Search for the cell housing the specified text and yield its [X, Y] center coordinate. 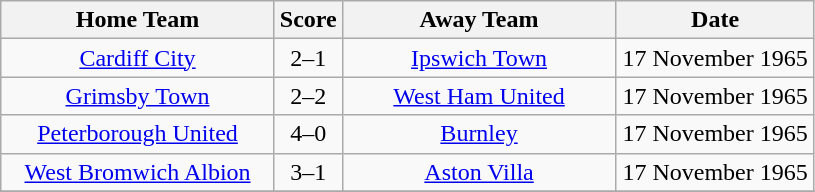
Away Team [479, 20]
3–1 [308, 172]
West Ham United [479, 96]
West Bromwich Albion [138, 172]
Score [308, 20]
Aston Villa [479, 172]
Burnley [479, 134]
Ipswich Town [479, 58]
Grimsby Town [138, 96]
2–2 [308, 96]
Peterborough United [138, 134]
4–0 [308, 134]
Date [716, 20]
Home Team [138, 20]
2–1 [308, 58]
Cardiff City [138, 58]
